Pinpoint the cell where the given text exists, returning its (X, Y) midpoint coordinate. 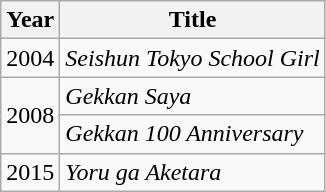
2015 (30, 172)
Yoru ga Aketara (193, 172)
Gekkan 100 Anniversary (193, 134)
Title (193, 20)
2004 (30, 58)
Gekkan Saya (193, 96)
Year (30, 20)
Seishun Tokyo School Girl (193, 58)
2008 (30, 115)
